For the text-containing cell, return its midpoint in (X, Y) coordinate format. 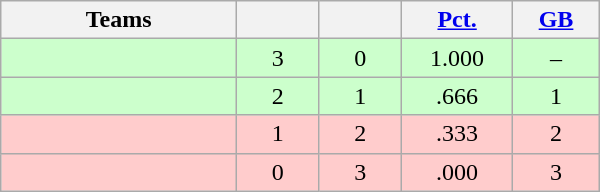
1.000 (456, 58)
– (556, 58)
Teams (119, 20)
Pct. (456, 20)
.333 (456, 134)
.000 (456, 172)
.666 (456, 96)
GB (556, 20)
